Determine the [x, y] coordinate at the center of the cell enclosing the given text.  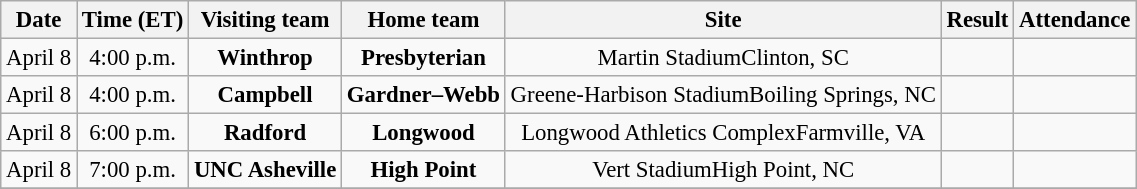
Site [723, 20]
Gardner–Webb [424, 95]
Presbyterian [424, 58]
Longwood [424, 133]
Home team [424, 20]
Visiting team [266, 20]
Time (ET) [133, 20]
Campbell [266, 95]
Greene-Harbison StadiumBoiling Springs, NC [723, 95]
Result [978, 20]
7:00 p.m. [133, 170]
6:00 p.m. [133, 133]
Attendance [1075, 20]
High Point [424, 170]
Radford [266, 133]
Winthrop [266, 58]
Date [39, 20]
Martin StadiumClinton, SC [723, 58]
UNC Asheville [266, 170]
Longwood Athletics ComplexFarmville, VA [723, 133]
Vert StadiumHigh Point, NC [723, 170]
